Detect which cell encompasses the target text, then output its [x, y] center coordinate. 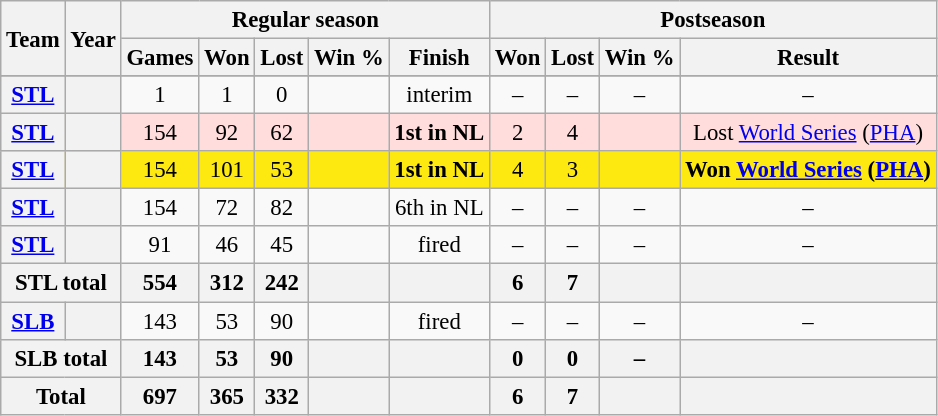
Won World Series (PHA) [808, 170]
6th in NL [439, 208]
62 [282, 133]
72 [227, 208]
242 [282, 283]
697 [160, 396]
Total [61, 396]
SLB total [61, 358]
Team [33, 38]
interim [439, 95]
Year [93, 38]
91 [160, 245]
82 [282, 208]
3 [573, 170]
101 [227, 170]
Regular season [305, 20]
92 [227, 133]
2 [518, 133]
46 [227, 245]
Result [808, 58]
554 [160, 283]
Postseason [714, 20]
SLB [33, 321]
365 [227, 396]
Games [160, 58]
312 [227, 283]
Finish [439, 58]
Lost World Series (PHA) [808, 133]
332 [282, 396]
STL total [61, 283]
45 [282, 245]
